Pinpoint the cell where the given text exists, returning its [x, y] midpoint coordinate. 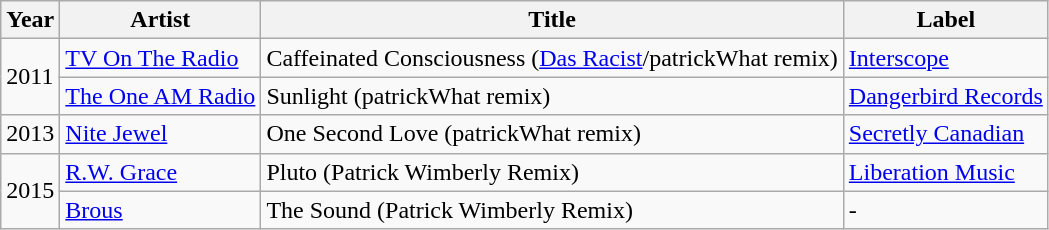
Year [30, 20]
Liberation Music [946, 172]
2015 [30, 191]
Nite Jewel [160, 134]
Dangerbird Records [946, 96]
2011 [30, 77]
Artist [160, 20]
R.W. Grace [160, 172]
Caffeinated Consciousness (Das Racist/patrickWhat remix) [552, 58]
Sunlight (patrickWhat remix) [552, 96]
Secretly Canadian [946, 134]
Interscope [946, 58]
Brous [160, 210]
- [946, 210]
One Second Love (patrickWhat remix) [552, 134]
2013 [30, 134]
Label [946, 20]
TV On The Radio [160, 58]
The Sound (Patrick Wimberly Remix) [552, 210]
The One AM Radio [160, 96]
Pluto (Patrick Wimberly Remix) [552, 172]
Title [552, 20]
